Return (X, Y) of the center of cell containing provided text 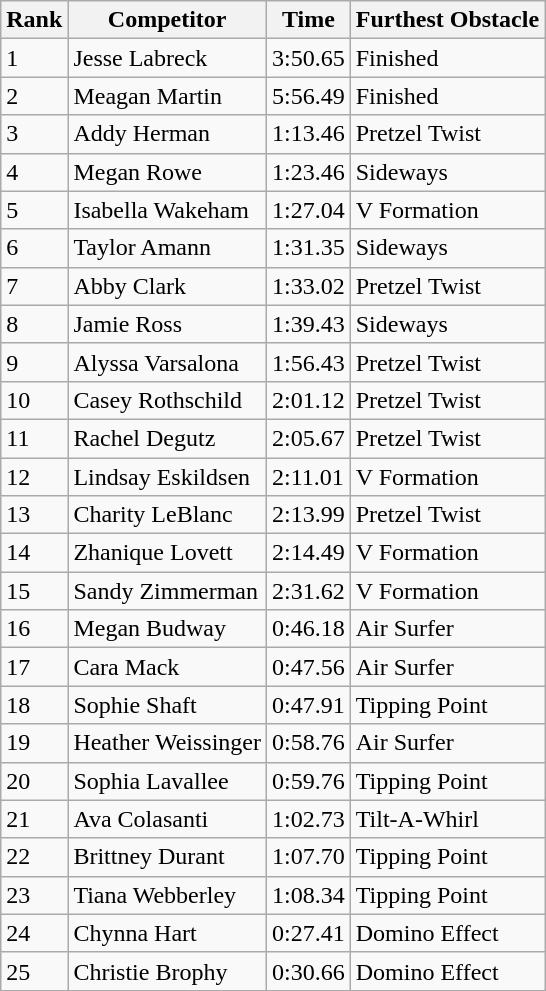
Time (308, 20)
12 (34, 477)
Addy Herman (168, 134)
2:13.99 (308, 515)
5:56.49 (308, 96)
Cara Mack (168, 667)
2:11.01 (308, 477)
Competitor (168, 20)
11 (34, 438)
19 (34, 743)
0:27.41 (308, 933)
4 (34, 172)
Megan Rowe (168, 172)
1:02.73 (308, 819)
Ava Colasanti (168, 819)
2 (34, 96)
15 (34, 591)
25 (34, 971)
0:59.76 (308, 781)
Alyssa Varsalona (168, 362)
13 (34, 515)
2:14.49 (308, 553)
Chynna Hart (168, 933)
3:50.65 (308, 58)
1:27.04 (308, 210)
1 (34, 58)
Brittney Durant (168, 857)
1:31.35 (308, 248)
16 (34, 629)
24 (34, 933)
7 (34, 286)
17 (34, 667)
6 (34, 248)
Sandy Zimmerman (168, 591)
Sophie Shaft (168, 705)
Meagan Martin (168, 96)
Jesse Labreck (168, 58)
1:23.46 (308, 172)
18 (34, 705)
0:47.91 (308, 705)
3 (34, 134)
Taylor Amann (168, 248)
Rank (34, 20)
1:08.34 (308, 895)
1:56.43 (308, 362)
0:30.66 (308, 971)
Furthest Obstacle (447, 20)
Casey Rothschild (168, 400)
Abby Clark (168, 286)
Isabella Wakeham (168, 210)
1:33.02 (308, 286)
1:39.43 (308, 324)
0:47.56 (308, 667)
Christie Brophy (168, 971)
Heather Weissinger (168, 743)
Megan Budway (168, 629)
20 (34, 781)
21 (34, 819)
10 (34, 400)
14 (34, 553)
0:46.18 (308, 629)
22 (34, 857)
5 (34, 210)
Jamie Ross (168, 324)
2:01.12 (308, 400)
2:31.62 (308, 591)
Tilt-A-Whirl (447, 819)
Zhanique Lovett (168, 553)
Charity LeBlanc (168, 515)
Rachel Degutz (168, 438)
9 (34, 362)
Lindsay Eskildsen (168, 477)
8 (34, 324)
Tiana Webberley (168, 895)
1:07.70 (308, 857)
0:58.76 (308, 743)
Sophia Lavallee (168, 781)
23 (34, 895)
1:13.46 (308, 134)
2:05.67 (308, 438)
